Determine the [x, y] coordinate at the center of the cell enclosing the given text.  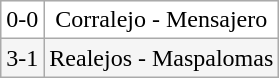
0-0 [22, 20]
Corralejo - Mensajero [162, 20]
Realejos - Maspalomas [162, 58]
3-1 [22, 58]
